Extract the (x, y) coordinate from the center of the cell holding the provided text.  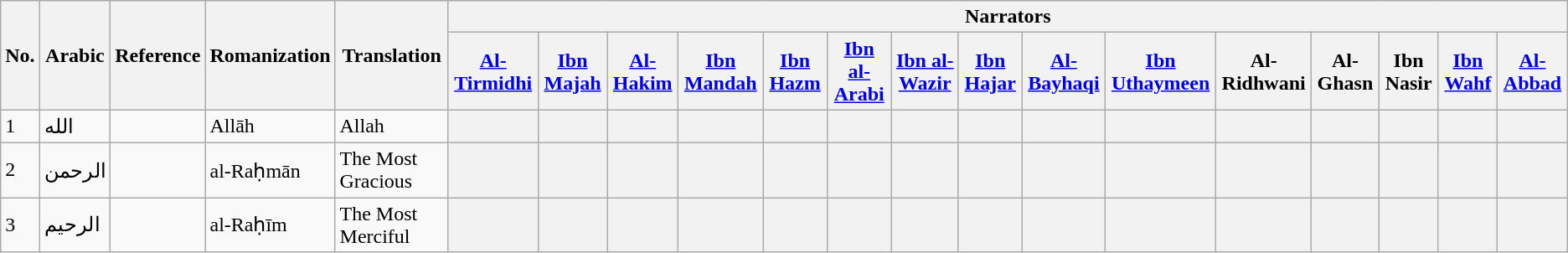
Ibn al-Arabi (859, 71)
Ibn Wahf (1467, 71)
No. (20, 55)
Arabic (75, 55)
Al-Tirmidhi (493, 71)
2 (20, 169)
Ibn al-Wazir (925, 71)
Ibn Mandah (721, 71)
The Most Gracious (392, 169)
الرحمن (75, 169)
Al-Ghasn (1345, 71)
الرحيم (75, 225)
al-Raḥmān (270, 169)
الله (75, 126)
Ibn Nasir (1409, 71)
1 (20, 126)
Ibn Hazm (795, 71)
Ibn Majah (573, 71)
Ibn Hajar (990, 71)
Ibn Uthaymeen (1161, 71)
Romanization (270, 55)
Al-Bayhaqi (1064, 71)
Narrators (1008, 17)
3 (20, 225)
Al-Ridhwani (1264, 71)
The Most Merciful (392, 225)
Al-Abbad (1533, 71)
Translation (392, 55)
Allāh (270, 126)
Al-Hakim (643, 71)
Allah (392, 126)
Reference (157, 55)
al-Raḥīm (270, 225)
